Find where the given text appears and provide that cell's center as [x, y] coordinate. 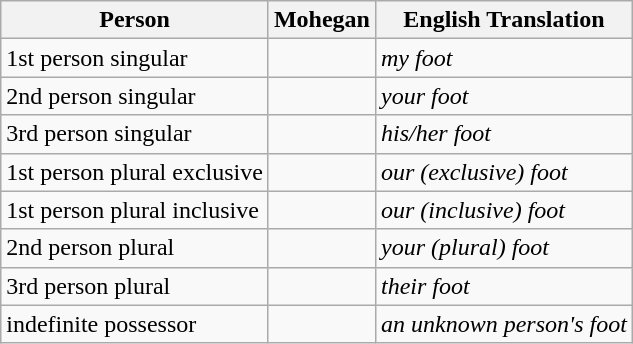
Mohegan [322, 20]
our (inclusive) foot [504, 210]
our (exclusive) foot [504, 172]
1st person singular [135, 58]
my foot [504, 58]
his/her foot [504, 134]
2nd person plural [135, 248]
1st person plural exclusive [135, 172]
3rd person plural [135, 286]
Person [135, 20]
your foot [504, 96]
2nd person singular [135, 96]
indefinite possessor [135, 324]
their foot [504, 286]
3rd person singular [135, 134]
English Translation [504, 20]
1st person plural inclusive [135, 210]
an unknown person's foot [504, 324]
your (plural) foot [504, 248]
